Locate the cell with the specified text and output its [X, Y] center coordinate. 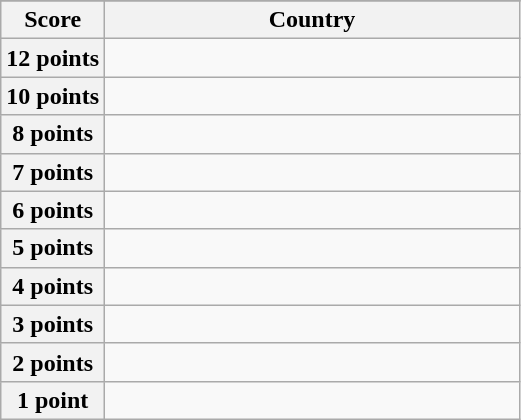
3 points [53, 324]
7 points [53, 172]
Score [53, 20]
4 points [53, 286]
12 points [53, 58]
Country [312, 20]
2 points [53, 362]
8 points [53, 134]
1 point [53, 400]
6 points [53, 210]
10 points [53, 96]
5 points [53, 248]
